Provide the [X, Y] coordinate of the cell's center where the given text is located.  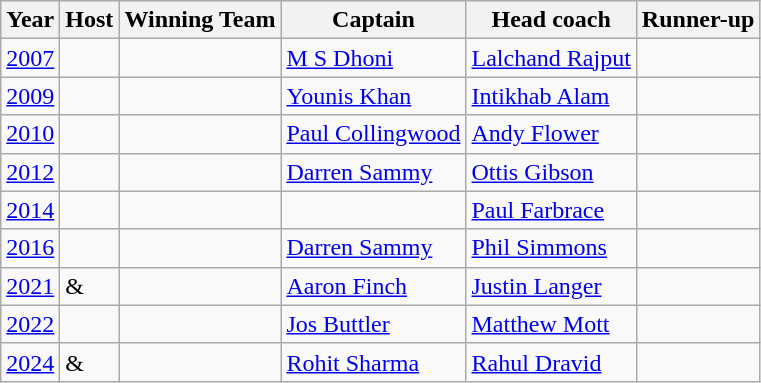
Intikhab Alam [551, 96]
2007 [30, 58]
Jos Buttler [374, 324]
Lalchand Rajput [551, 58]
Winning Team [200, 20]
Aaron Finch [374, 286]
M S Dhoni [374, 58]
Phil Simmons [551, 248]
Host [90, 20]
Year [30, 20]
Head coach [551, 20]
Rahul Dravid [551, 362]
2009 [30, 96]
2010 [30, 134]
2022 [30, 324]
2016 [30, 248]
Paul Collingwood [374, 134]
Rohit Sharma [374, 362]
Justin Langer [551, 286]
Andy Flower [551, 134]
2024 [30, 362]
2014 [30, 210]
Captain [374, 20]
2021 [30, 286]
Runner-up [698, 20]
2012 [30, 172]
Ottis Gibson [551, 172]
Matthew Mott [551, 324]
Younis Khan [374, 96]
Paul Farbrace [551, 210]
